Search for the cell housing the specified text and yield its (x, y) center coordinate. 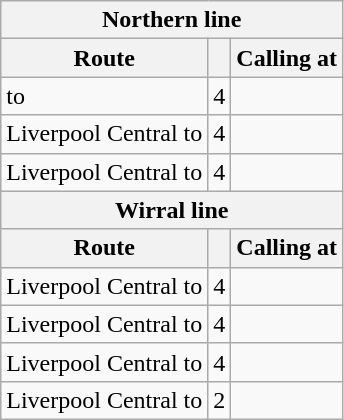
Northern line (172, 20)
2 (220, 400)
to (104, 96)
Wirral line (172, 210)
